Provide the (x, y) coordinate of the cell's center where the given text is located.  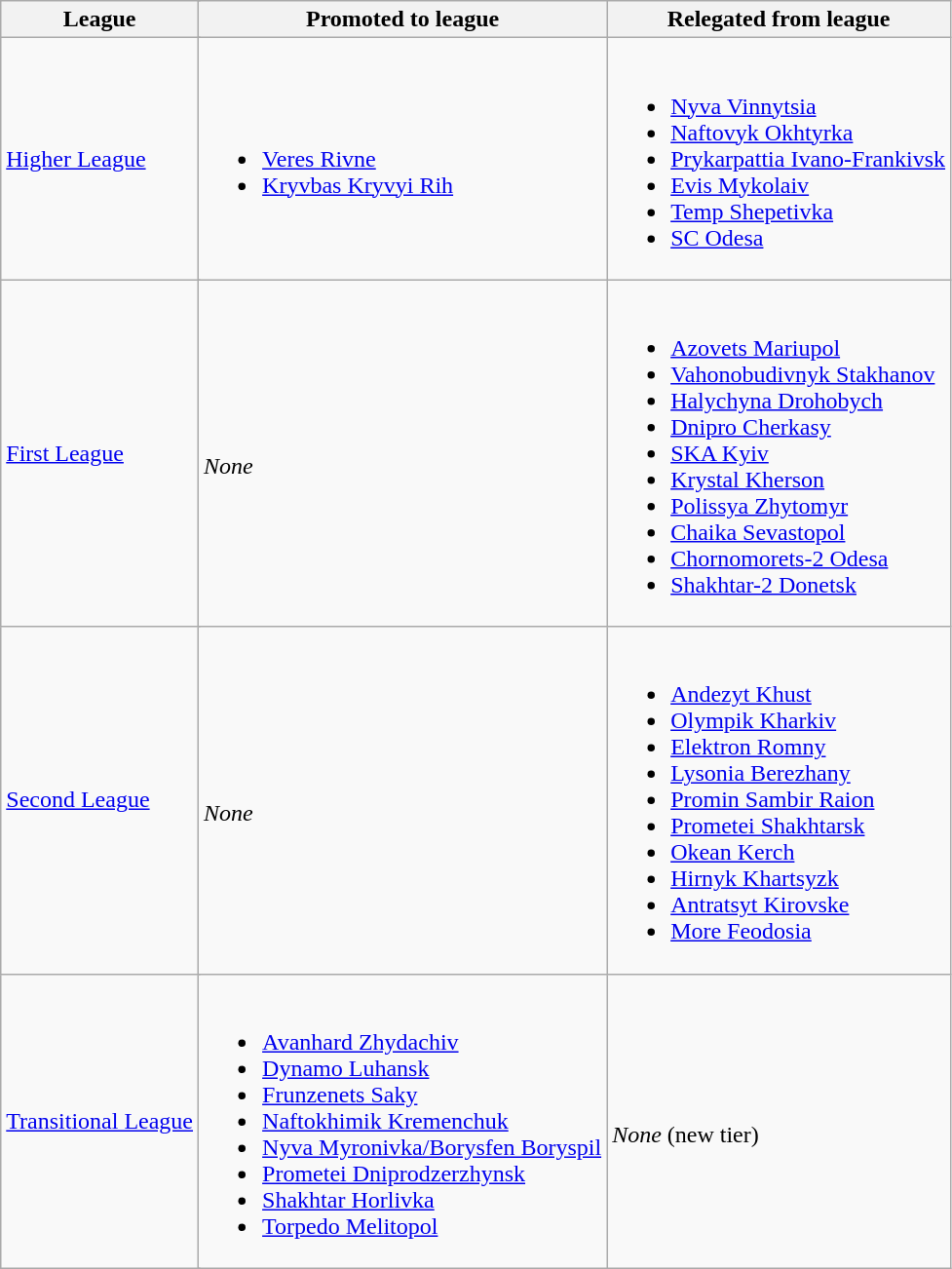
Second League (99, 800)
Higher League (99, 159)
Relegated from league (780, 19)
None (new tier) (780, 1121)
Promoted to league (403, 19)
Veres RivneKryvbas Kryvyi Rih (403, 159)
First League (99, 453)
Transitional League (99, 1121)
Nyva VinnytsiaNaftovyk OkhtyrkaPrykarpattia Ivano-FrankivskEvis MykolaivTemp ShepetivkaSC Odesa (780, 159)
League (99, 19)
